Extract the (x, y) coordinate from the center of the cell holding the provided text.  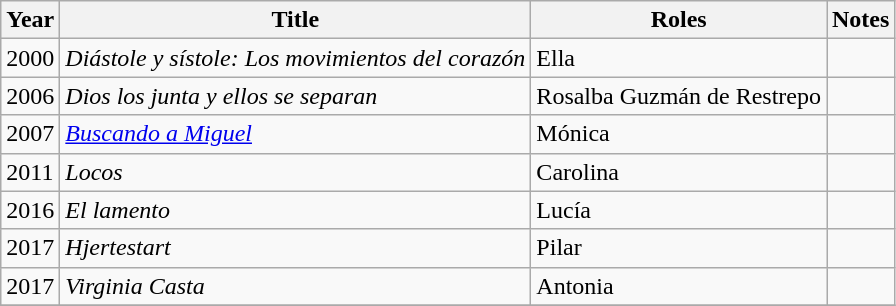
2006 (30, 96)
Rosalba Guzmán de Restrepo (679, 96)
Dios los junta y ellos se separan (296, 96)
Buscando a Miguel (296, 134)
Pilar (679, 248)
Lucía (679, 210)
Carolina (679, 172)
Mónica (679, 134)
2000 (30, 58)
Locos (296, 172)
Roles (679, 20)
Year (30, 20)
Title (296, 20)
2007 (30, 134)
2016 (30, 210)
Notes (860, 20)
Virginia Casta (296, 286)
El lamento (296, 210)
Diástole y sístole: Los movimientos del corazón (296, 58)
Hjertestart (296, 248)
Antonia (679, 286)
Ella (679, 58)
2011 (30, 172)
